Find where the given text appears and provide that cell's center as [x, y] coordinate. 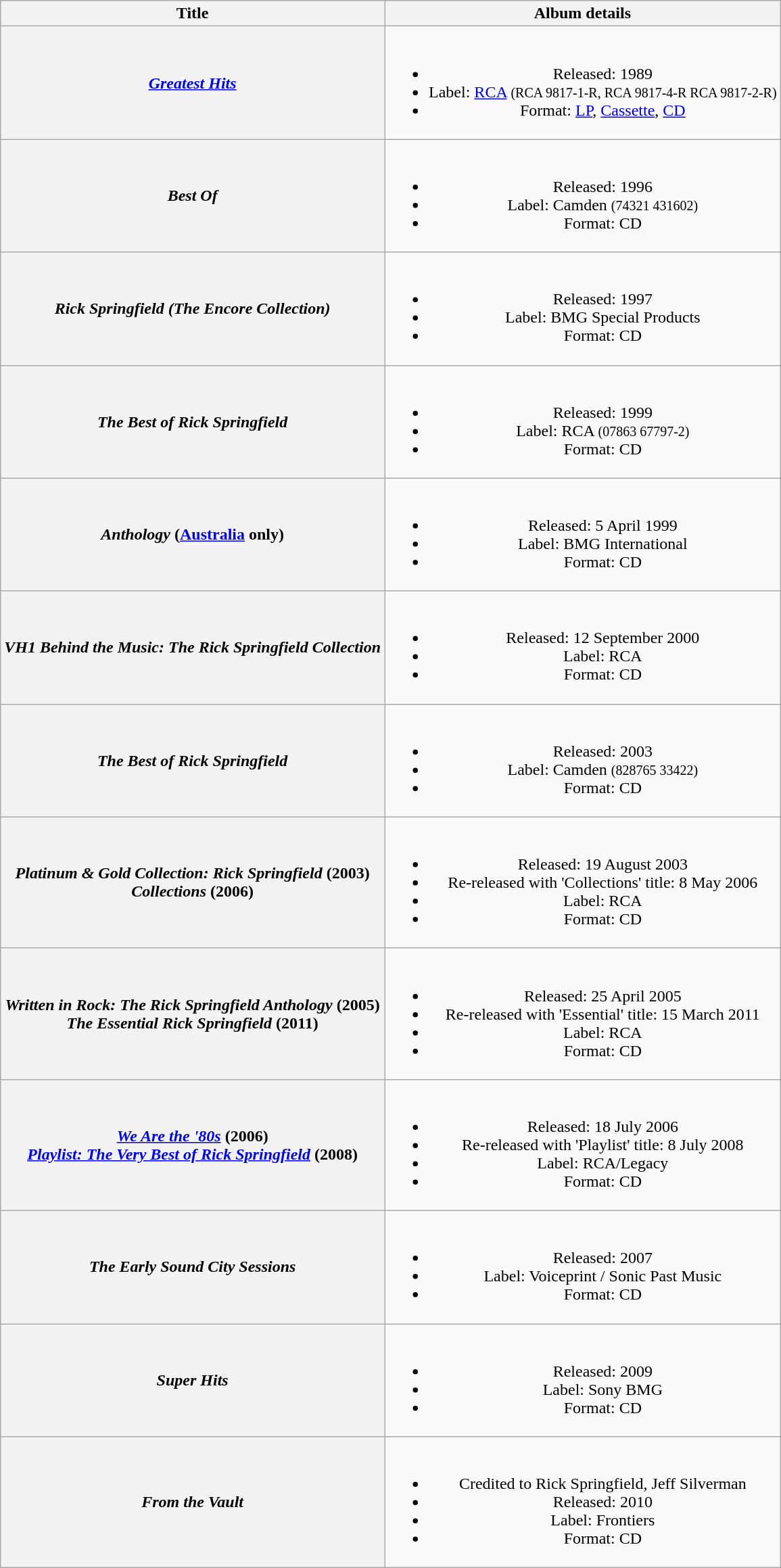
Released: 12 September 2000Label: RCAFormat: CD [583, 648]
Released: 18 July 2006Re-released with 'Playlist' title: 8 July 2008Label: RCA/LegacyFormat: CD [583, 1145]
Rick Springfield (The Encore Collection) [193, 308]
Released: 2009Label: Sony BMGFormat: CD [583, 1381]
VH1 Behind the Music: The Rick Springfield Collection [193, 648]
Title [193, 14]
Best Of [193, 196]
Anthology (Australia only) [193, 534]
Released: 25 April 2005Re-released with 'Essential' title: 15 March 2011Label: RCAFormat: CD [583, 1014]
Released: 5 April 1999Label: BMG InternationalFormat: CD [583, 534]
Super Hits [193, 1381]
From the Vault [193, 1502]
We Are the '80s (2006)Playlist: The Very Best of Rick Springfield (2008) [193, 1145]
Credited to Rick Springfield, Jeff SilvermanReleased: 2010Label: FrontiersFormat: CD [583, 1502]
Released: 2003Label: Camden (828765 33422)Format: CD [583, 760]
Released: 19 August 2003Re-released with 'Collections' title: 8 May 2006Label: RCAFormat: CD [583, 882]
Released: 2007Label: Voiceprint / Sonic Past MusicFormat: CD [583, 1267]
The Early Sound City Sessions [193, 1267]
Written in Rock: The Rick Springfield Anthology (2005)The Essential Rick Springfield (2011) [193, 1014]
Greatest Hits [193, 82]
Released: 1999Label: RCA (07863 67797-2)Format: CD [583, 422]
Platinum & Gold Collection: Rick Springfield (2003)Collections (2006) [193, 882]
Released: 1996Label: Camden (74321 431602)Format: CD [583, 196]
Released: 1989Label: RCA (RCA 9817-1-R, RCA 9817-4-R RCA 9817-2-R)Format: LP, Cassette, CD [583, 82]
Released: 1997Label: BMG Special ProductsFormat: CD [583, 308]
Album details [583, 14]
